Search for the cell housing the specified text and yield its (x, y) center coordinate. 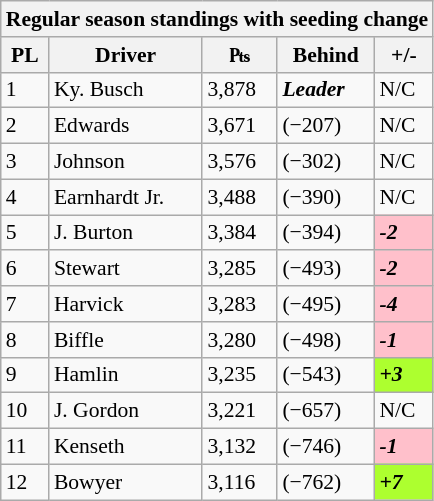
Bowyer (126, 482)
3,384 (240, 233)
3,116 (240, 482)
8 (25, 340)
+3 (404, 375)
Stewart (126, 269)
3,283 (240, 304)
12 (25, 482)
(−657) (326, 411)
2 (25, 126)
Kenseth (126, 447)
(−498) (326, 340)
3 (25, 162)
1 (25, 90)
Biffle (126, 340)
5 (25, 233)
4 (25, 197)
Hamlin (126, 375)
(−302) (326, 162)
3,488 (240, 197)
6 (25, 269)
(−493) (326, 269)
9 (25, 375)
(−543) (326, 375)
Driver (126, 55)
Regular season standings with seeding change (218, 19)
Ky. Busch (126, 90)
3,280 (240, 340)
3,235 (240, 375)
+/- (404, 55)
3,132 (240, 447)
3,285 (240, 269)
Earnhardt Jr. (126, 197)
Behind (326, 55)
₧ (240, 55)
(−762) (326, 482)
3,671 (240, 126)
(−746) (326, 447)
Leader (326, 90)
PL (25, 55)
3,221 (240, 411)
3,878 (240, 90)
-4 (404, 304)
Harvick (126, 304)
3,576 (240, 162)
Edwards (126, 126)
J. Burton (126, 233)
J. Gordon (126, 411)
11 (25, 447)
Johnson (126, 162)
+7 (404, 482)
(−495) (326, 304)
(−394) (326, 233)
10 (25, 411)
(−207) (326, 126)
(−390) (326, 197)
7 (25, 304)
